Find where the given text appears and provide that cell's center as [x, y] coordinate. 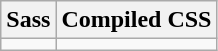
Compiled CSS [136, 20]
Sass [28, 20]
